Provide the (X, Y) coordinate of the cell's center where the given text is located.  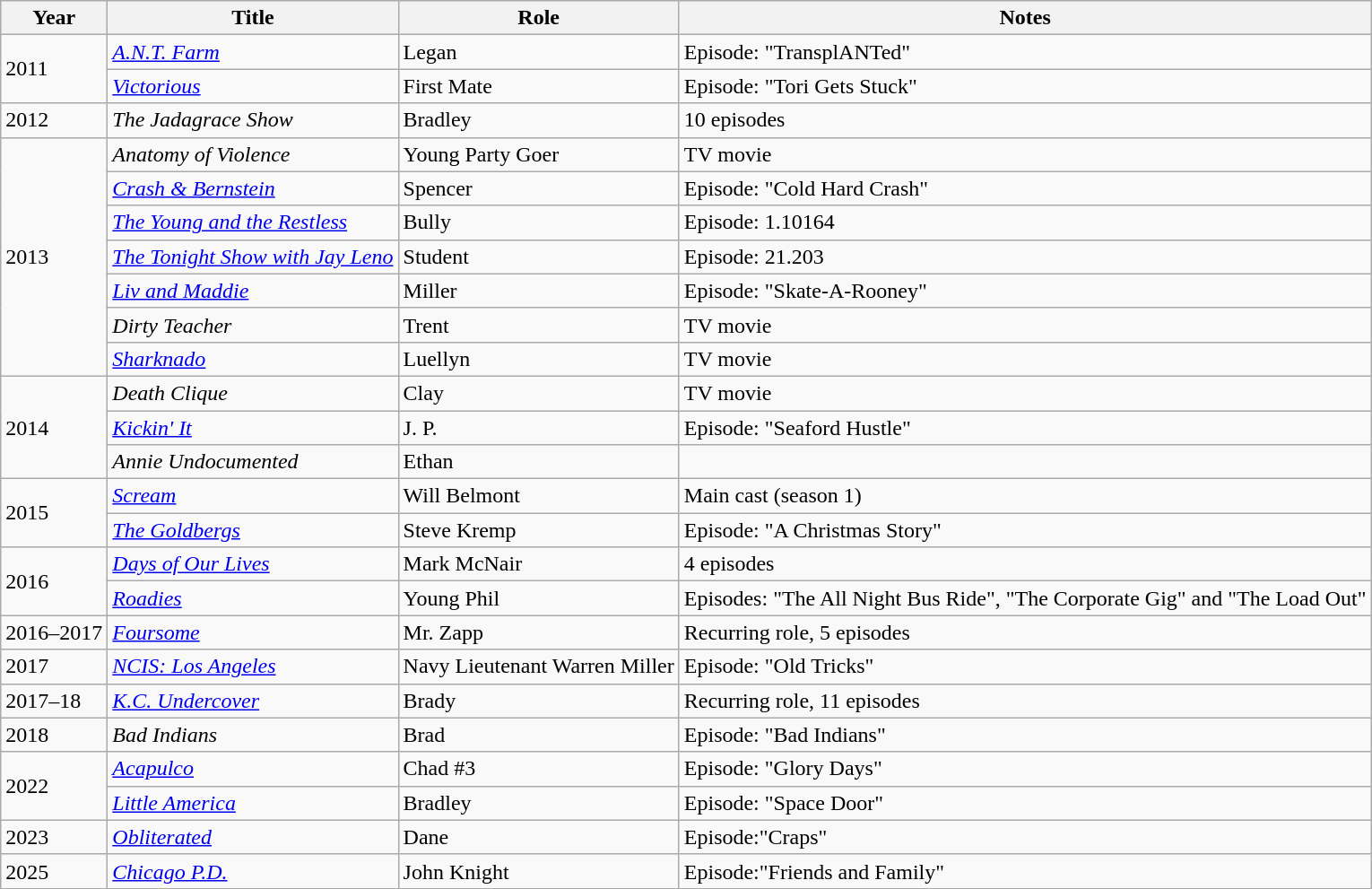
Annie Undocumented (253, 462)
2014 (54, 427)
Notes (1025, 18)
Navy Lieutenant Warren Miller (538, 667)
Brad (538, 735)
Miller (538, 291)
Mr. Zapp (538, 632)
The Young and the Restless (253, 222)
10 episodes (1025, 120)
Spencer (538, 188)
J. P. (538, 428)
Foursome (253, 632)
Bad Indians (253, 735)
Trent (538, 325)
Episode: "Space Door" (1025, 803)
2016 (54, 581)
Episode: "TransplANTed" (1025, 52)
Episode: "Seaford Hustle" (1025, 428)
Dane (538, 837)
Ethan (538, 462)
Title (253, 18)
First Mate (538, 86)
Liv and Maddie (253, 291)
Episode: "Tori Gets Stuck" (1025, 86)
The Tonight Show with Jay Leno (253, 257)
Episode: "Old Tricks" (1025, 667)
Sharknado (253, 359)
Episode: 21.203 (1025, 257)
Clay (538, 393)
Role (538, 18)
Roadies (253, 598)
Episode: "Cold Hard Crash" (1025, 188)
Chicago P.D. (253, 871)
2017–18 (54, 701)
Steve Kremp (538, 530)
Bully (538, 222)
The Jadagrace Show (253, 120)
Days of Our Lives (253, 564)
Episode: "Glory Days" (1025, 769)
Episode: "Bad Indians" (1025, 735)
Scream (253, 496)
2012 (54, 120)
Luellyn (538, 359)
Dirty Teacher (253, 325)
2022 (54, 786)
2011 (54, 69)
2013 (54, 257)
Brady (538, 701)
Episode: "Skate-A-Rooney" (1025, 291)
The Goldbergs (253, 530)
Kickin' It (253, 428)
Death Clique (253, 393)
Recurring role, 5 episodes (1025, 632)
Chad #3 (538, 769)
Little America (253, 803)
2017 (54, 667)
Will Belmont (538, 496)
4 episodes (1025, 564)
Episodes: "The All Night Bus Ride", "The Corporate Gig" and "The Load Out" (1025, 598)
Victorious (253, 86)
Young Phil (538, 598)
A.N.T. Farm (253, 52)
Student (538, 257)
Anatomy of Violence (253, 154)
John Knight (538, 871)
Crash & Bernstein (253, 188)
K.C. Undercover (253, 701)
2018 (54, 735)
Year (54, 18)
Episode: "A Christmas Story" (1025, 530)
Legan (538, 52)
2015 (54, 513)
Main cast (season 1) (1025, 496)
Obliterated (253, 837)
2016–2017 (54, 632)
Episode:"Friends and Family" (1025, 871)
Recurring role, 11 episodes (1025, 701)
Young Party Goer (538, 154)
NCIS: Los Angeles (253, 667)
2023 (54, 837)
Mark McNair (538, 564)
Episode: 1.10164 (1025, 222)
Acapulco (253, 769)
Episode:"Craps" (1025, 837)
2025 (54, 871)
